Provide the (X, Y) coordinate of the cell's center where the given text is located.  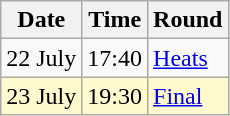
Heats (188, 58)
Round (188, 20)
Date (42, 20)
Time (115, 20)
23 July (42, 96)
Final (188, 96)
22 July (42, 58)
17:40 (115, 58)
19:30 (115, 96)
